For the text-containing cell, return its midpoint in (X, Y) coordinate format. 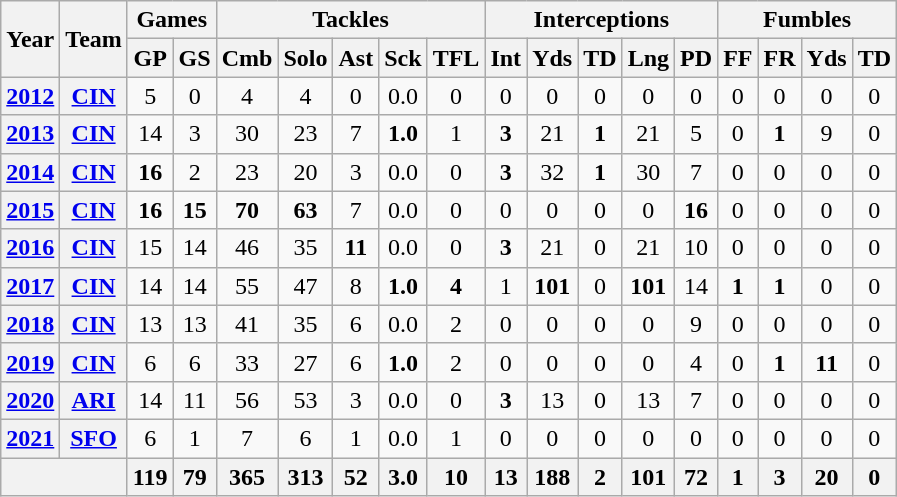
72 (696, 477)
GS (194, 58)
41 (247, 324)
FF (738, 58)
70 (247, 210)
2019 (30, 362)
53 (306, 400)
119 (150, 477)
63 (306, 210)
2015 (30, 210)
33 (247, 362)
2013 (30, 134)
2021 (30, 438)
313 (306, 477)
Year (30, 39)
2020 (30, 400)
365 (247, 477)
56 (247, 400)
Int (506, 58)
47 (306, 286)
Tackles (350, 20)
Solo (306, 58)
3.0 (403, 477)
Ast (356, 58)
2017 (30, 286)
Fumbles (808, 20)
Cmb (247, 58)
79 (194, 477)
27 (306, 362)
2016 (30, 248)
8 (356, 286)
Team (94, 39)
2018 (30, 324)
Sck (403, 58)
ARI (94, 400)
46 (247, 248)
Interceptions (602, 20)
FR (780, 58)
2012 (30, 96)
PD (696, 58)
2014 (30, 172)
52 (356, 477)
TFL (456, 58)
SFO (94, 438)
Games (172, 20)
188 (552, 477)
32 (552, 172)
GP (150, 58)
Lng (648, 58)
55 (247, 286)
